From the cell containing the given text, extract its center point as [X, Y] coordinate. 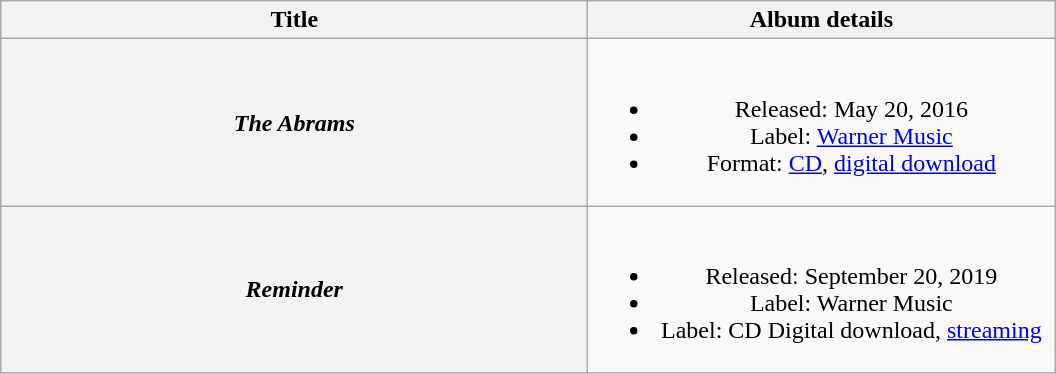
The Abrams [294, 122]
Released: September 20, 2019Label: Warner MusicLabel: CD Digital download, streaming [822, 290]
Released: May 20, 2016Label: Warner MusicFormat: CD, digital download [822, 122]
Reminder [294, 290]
Title [294, 20]
Album details [822, 20]
